From the cell containing the given text, extract its center point as (x, y) coordinate. 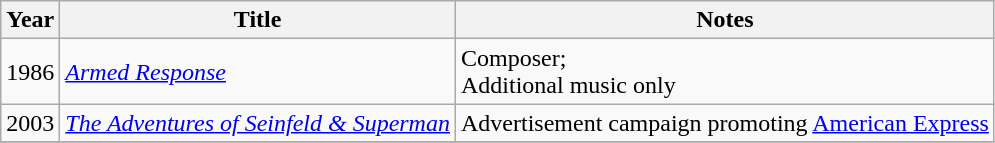
2003 (30, 123)
Year (30, 20)
Notes (724, 20)
Advertisement campaign promoting American Express (724, 123)
Armed Response (258, 72)
The Adventures of Seinfeld & Superman (258, 123)
Composer;Additional music only (724, 72)
1986 (30, 72)
Title (258, 20)
